Pinpoint the cell where the given text exists, returning its (x, y) midpoint coordinate. 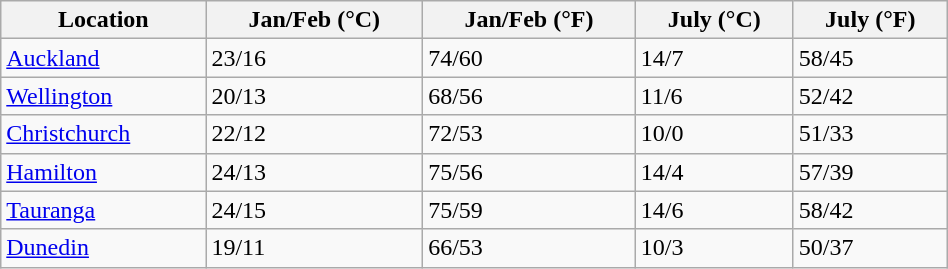
10/3 (714, 248)
Hamilton (104, 172)
Jan/Feb (°F) (530, 20)
Dunedin (104, 248)
July (°F) (870, 20)
72/53 (530, 134)
Tauranga (104, 210)
10/0 (714, 134)
23/16 (314, 58)
74/60 (530, 58)
58/42 (870, 210)
20/13 (314, 96)
58/45 (870, 58)
Jan/Feb (°C) (314, 20)
52/42 (870, 96)
75/59 (530, 210)
Christchurch (104, 134)
68/56 (530, 96)
14/4 (714, 172)
75/56 (530, 172)
14/7 (714, 58)
14/6 (714, 210)
50/37 (870, 248)
66/53 (530, 248)
Location (104, 20)
19/11 (314, 248)
57/39 (870, 172)
51/33 (870, 134)
Auckland (104, 58)
Wellington (104, 96)
11/6 (714, 96)
24/15 (314, 210)
24/13 (314, 172)
July (°C) (714, 20)
22/12 (314, 134)
